Scan for the cell matching the given text and deliver its [X, Y] coordinate at center. 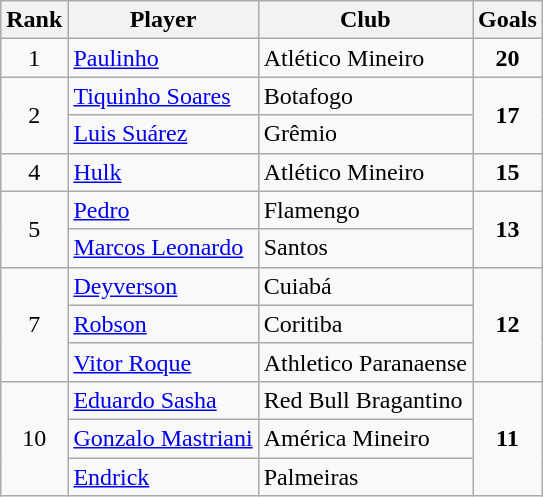
Luis Suárez [163, 134]
Eduardo Sasha [163, 400]
Botafogo [365, 96]
Player [163, 20]
Palmeiras [365, 477]
5 [34, 229]
11 [508, 438]
1 [34, 58]
Flamengo [365, 210]
Rank [34, 20]
Red Bull Bragantino [365, 400]
Cuiabá [365, 286]
Santos [365, 248]
20 [508, 58]
12 [508, 324]
Pedro [163, 210]
Tiquinho Soares [163, 96]
2 [34, 115]
Endrick [163, 477]
Athletico Paranaense [365, 362]
Grêmio [365, 134]
Club [365, 20]
10 [34, 438]
Vitor Roque [163, 362]
América Mineiro [365, 438]
Robson [163, 324]
Gonzalo Mastriani [163, 438]
7 [34, 324]
13 [508, 229]
Hulk [163, 172]
Goals [508, 20]
4 [34, 172]
Marcos Leonardo [163, 248]
Deyverson [163, 286]
17 [508, 115]
Coritiba [365, 324]
Paulinho [163, 58]
15 [508, 172]
